Identify which cell holds the provided text, then report its [X, Y] central coordinate. 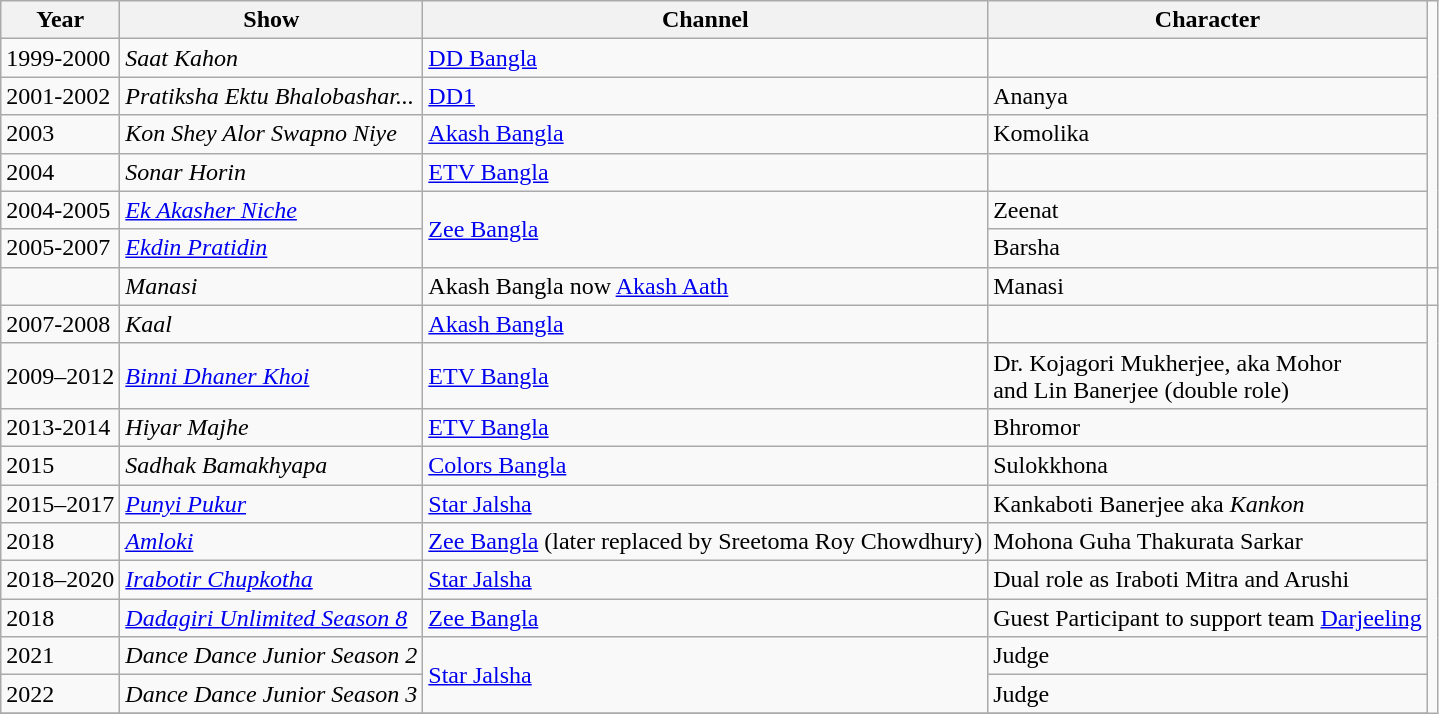
Sadhak Bamakhyapa [272, 465]
Irabotir Chupkotha [272, 580]
2004 [60, 172]
Dadagiri Unlimited Season 8 [272, 618]
2003 [60, 134]
2005-2007 [60, 248]
2007-2008 [60, 324]
Ananya [1208, 96]
Barsha [1208, 248]
Komolika [1208, 134]
Ekdin Pratidin [272, 248]
Dance Dance Junior Season 3 [272, 694]
Kaal [272, 324]
2009–2012 [60, 376]
Show [272, 20]
DD1 [706, 96]
Zee Bangla (later replaced by Sreetoma Roy Chowdhury) [706, 542]
Saat Kahon [272, 58]
Hiyar Majhe [272, 427]
2013-2014 [60, 427]
Amloki [272, 542]
Year [60, 20]
2022 [60, 694]
Bhromor [1208, 427]
2015–2017 [60, 503]
Mohona Guha Thakurata Sarkar [1208, 542]
Punyi Pukur [272, 503]
2004-2005 [60, 210]
Colors Bangla [706, 465]
Ek Akasher Niche [272, 210]
Character [1208, 20]
Dr. Kojagori Mukherjee, aka Mohorand Lin Banerjee (double role) [1208, 376]
1999-2000 [60, 58]
2001-2002 [60, 96]
Binni Dhaner Khoi [272, 376]
Dance Dance Junior Season 2 [272, 656]
2015 [60, 465]
DD Bangla [706, 58]
Zeenat [1208, 210]
Dual role as Iraboti Mitra and Arushi [1208, 580]
Sonar Horin [272, 172]
Sulokkhona [1208, 465]
Akash Bangla now Akash Aath [706, 286]
Channel [706, 20]
Kon Shey Alor Swapno Niye [272, 134]
2021 [60, 656]
Guest Participant to support team Darjeeling [1208, 618]
Kankaboti Banerjee aka Kankon [1208, 503]
2018–2020 [60, 580]
Pratiksha Ektu Bhalobashar... [272, 96]
